Detect which cell encompasses the target text, then output its (X, Y) center coordinate. 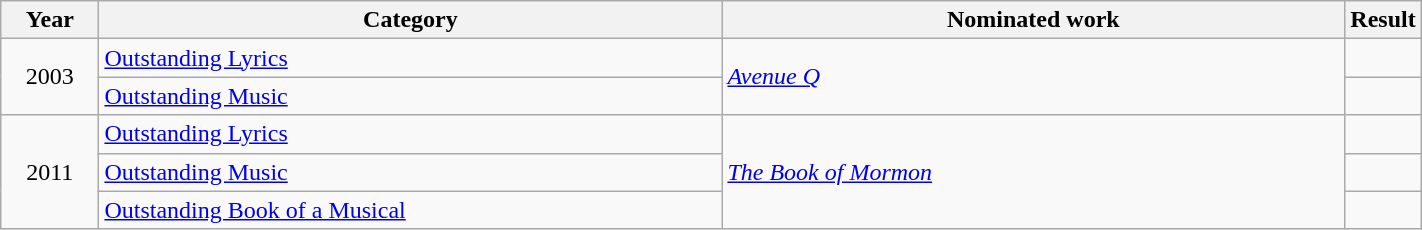
Outstanding Book of a Musical (410, 210)
Result (1383, 20)
Nominated work (1034, 20)
2011 (50, 172)
Avenue Q (1034, 77)
The Book of Mormon (1034, 172)
Category (410, 20)
2003 (50, 77)
Year (50, 20)
